Determine the (x, y) coordinate at the center of the cell enclosing the given text.  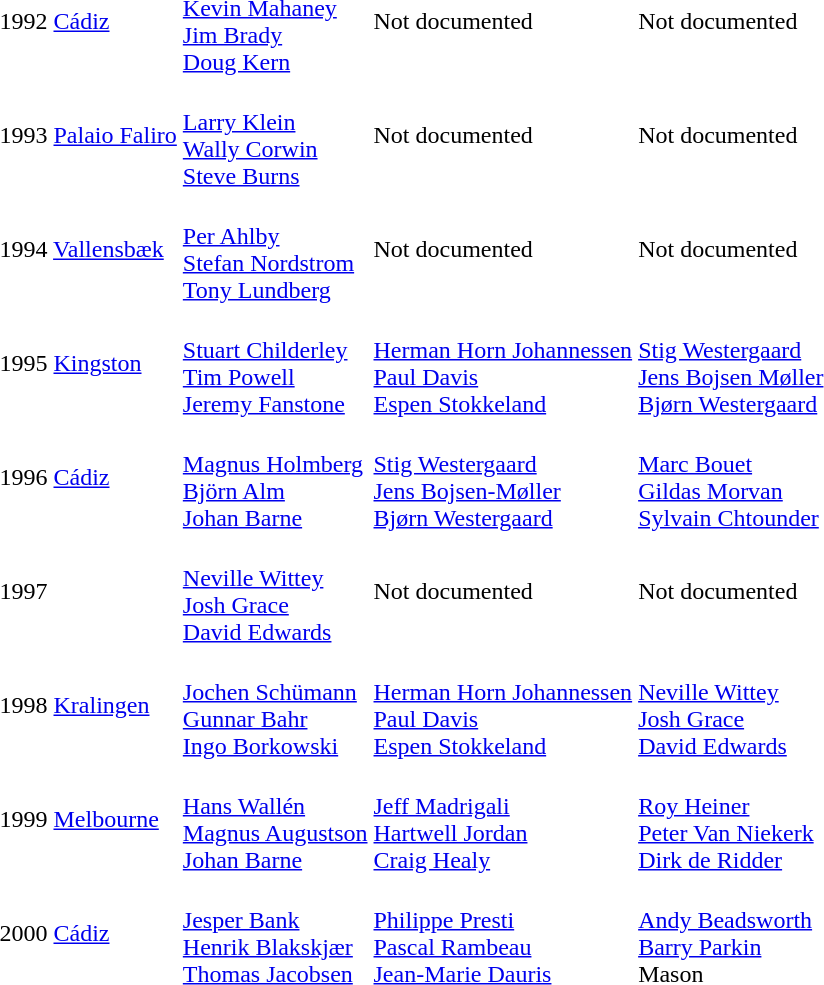
Stuart ChilderleyTim PowellJeremy Fanstone (275, 364)
Neville WitteyJosh GraceDavid Edwards (275, 592)
Hans Wallén Magnus AugustsonJohan Barne (275, 820)
Per AhlbyStefan NordstromTony Lundberg (275, 250)
Magnus HolmbergBjörn AlmJohan Barne (275, 478)
Jochen Schümann Gunnar Bahr Ingo Borkowski (275, 706)
Larry KleinWally CorwinSteve Burns (275, 136)
Stig WestergaardJens Bojsen-MøllerBjørn Westergaard (503, 478)
Jeff MadrigaliHartwell JordanCraig Healy (503, 820)
